Search for the cell housing the specified text and yield its (x, y) center coordinate. 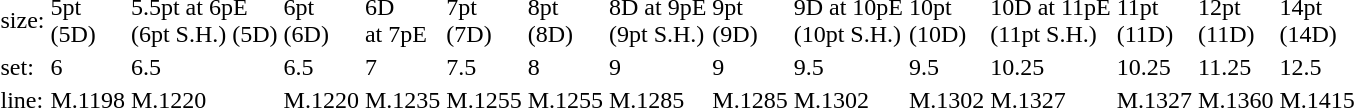
6 (88, 67)
7.5 (484, 67)
11.25 (1236, 67)
8 (565, 67)
7 (402, 67)
